Extract the (X, Y) coordinate from the center of the cell holding the provided text.  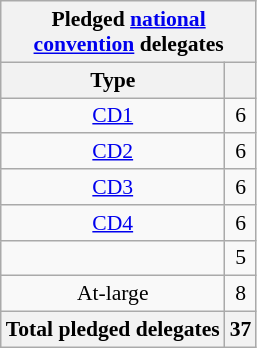
Total pledged delegates (113, 330)
CD2 (113, 152)
CD3 (113, 187)
Type (113, 80)
Pledged nationalconvention delegates (129, 32)
37 (241, 330)
CD4 (113, 223)
CD1 (113, 116)
At-large (113, 294)
5 (241, 258)
8 (241, 294)
